From the cell containing the given text, extract its center point as [x, y] coordinate. 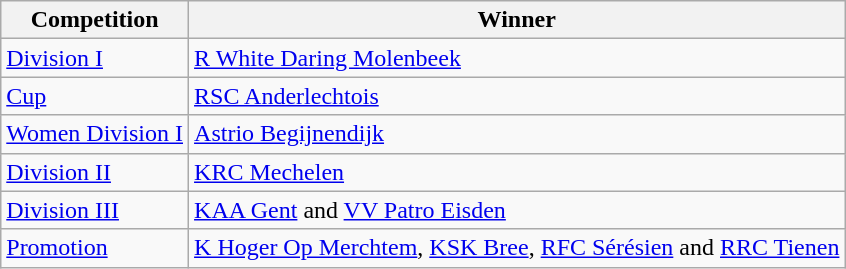
Women Division I [95, 134]
Astrio Begijnendijk [517, 134]
Competition [95, 20]
RSC Anderlechtois [517, 96]
KAA Gent and VV Patro Eisden [517, 210]
KRC Mechelen [517, 172]
Promotion [95, 248]
Winner [517, 20]
Division II [95, 172]
Cup [95, 96]
K Hoger Op Merchtem, KSK Bree, RFC Sérésien and RRC Tienen [517, 248]
R White Daring Molenbeek [517, 58]
Division III [95, 210]
Division I [95, 58]
